From the cell containing the given text, extract its center point as [X, Y] coordinate. 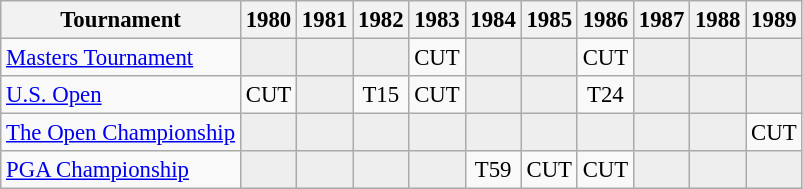
1988 [718, 20]
T15 [381, 95]
U.S. Open [121, 95]
1981 [325, 20]
Masters Tournament [121, 58]
Tournament [121, 20]
1989 [774, 20]
1984 [493, 20]
The Open Championship [121, 133]
1983 [437, 20]
1980 [268, 20]
1985 [549, 20]
1982 [381, 20]
PGA Championship [121, 170]
T59 [493, 170]
1986 [605, 20]
T24 [605, 95]
1987 [661, 20]
